Locate the cell with the specified text and output its [X, Y] center coordinate. 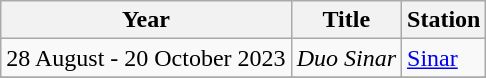
Sinar [444, 58]
Title [346, 20]
28 August - 20 October 2023 [146, 58]
Year [146, 20]
Station [444, 20]
Duo Sinar [346, 58]
